For the text-containing cell, return its midpoint in [x, y] coordinate format. 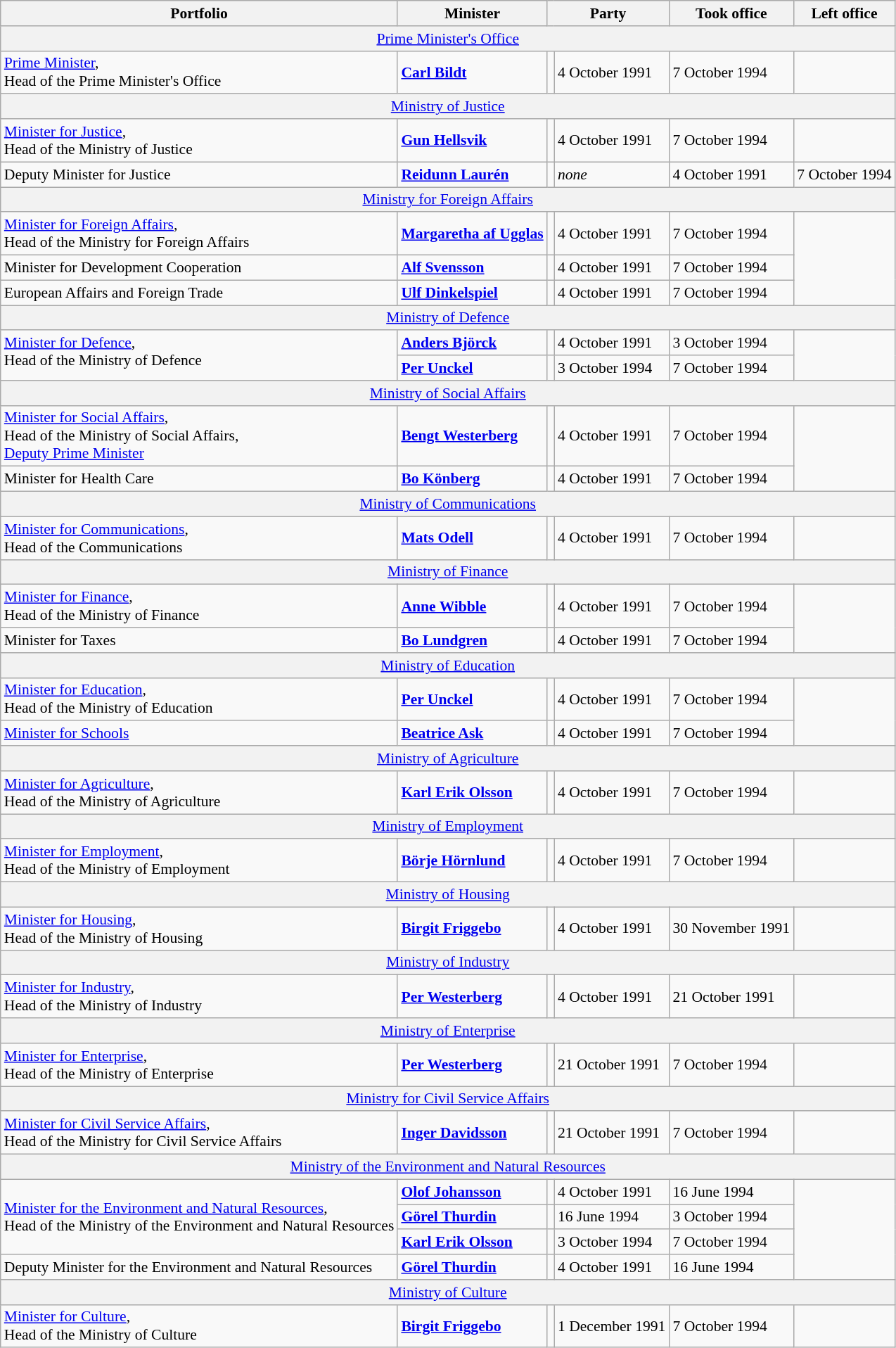
Minister for Development Cooperation [200, 268]
Anders Björck [472, 343]
Ministry for Foreign Affairs [448, 200]
Minister for Finance,Head of the Ministry of Finance [200, 606]
Bo Könberg [472, 479]
Börje Hörnlund [472, 861]
Minister for Communications,Head of the Communications [200, 538]
Margaretha af Ugglas [472, 234]
Ministry of Employment [448, 827]
Minister for Enterprise,Head of the Ministry of Enterprise [200, 1065]
Ministry of Justice [448, 107]
Ulf Dinkelspiel [472, 293]
Minister for Health Care [200, 479]
Minister for Industry,Head of the Ministry of Industry [200, 996]
Ministry for Civil Service Affairs [448, 1099]
Olof Johansson [472, 1192]
Beatrice Ask [472, 734]
Left office [844, 13]
Portfolio [200, 13]
Deputy Minister for Justice [200, 174]
Minister for Culture,Head of the Ministry of Culture [200, 1325]
Party [608, 13]
Ministry of Defence [448, 318]
Ministry of Housing [448, 895]
Ministry of Social Affairs [448, 393]
Minister for Employment,Head of the Ministry of Employment [200, 861]
Minister for Agriculture,Head of the Ministry of Agriculture [200, 792]
Ministry of Agriculture [448, 758]
none [612, 174]
Minister for Civil Service Affairs,Head of the Ministry for Civil Service Affairs [200, 1133]
Minister for the Environment and Natural Resources,Head of the Ministry of the Environment and Natural Resources [200, 1217]
Carl Bildt [472, 72]
Inger Davidsson [472, 1133]
Ministry of Finance [448, 572]
Ministry of Education [448, 666]
Ministry of Culture [448, 1292]
Gun Hellsvik [472, 141]
Minister for Schools [200, 734]
Reidunn Laurén [472, 174]
Anne Wibble [472, 606]
Prime Minister's Office [448, 39]
30 November 1991 [731, 929]
Took office [731, 13]
Minister [472, 13]
Bengt Westerberg [472, 436]
Minister for Defence,Head of the Ministry of Defence [200, 356]
Minister for Education,Head of the Ministry of Education [200, 699]
European Affairs and Foreign Trade [200, 293]
Minister for Justice,Head of the Ministry of Justice [200, 141]
Ministry of Communications [448, 504]
Minister for Social Affairs,Head of the Ministry of Social Affairs,Deputy Prime Minister [200, 436]
Minister for Housing,Head of the Ministry of Housing [200, 929]
Ministry of Enterprise [448, 1031]
Prime Minister,Head of the Prime Minister's Office [200, 72]
Minister for Taxes [200, 640]
Mats Odell [472, 538]
Ministry of Industry [448, 962]
Ministry of the Environment and Natural Resources [448, 1167]
Bo Lundgren [472, 640]
1 December 1991 [612, 1325]
Minister for Foreign Affairs,Head of the Ministry for Foreign Affairs [200, 234]
Alf Svensson [472, 268]
Deputy Minister for the Environment and Natural Resources [200, 1267]
